Search for the cell housing the specified text and yield its (X, Y) center coordinate. 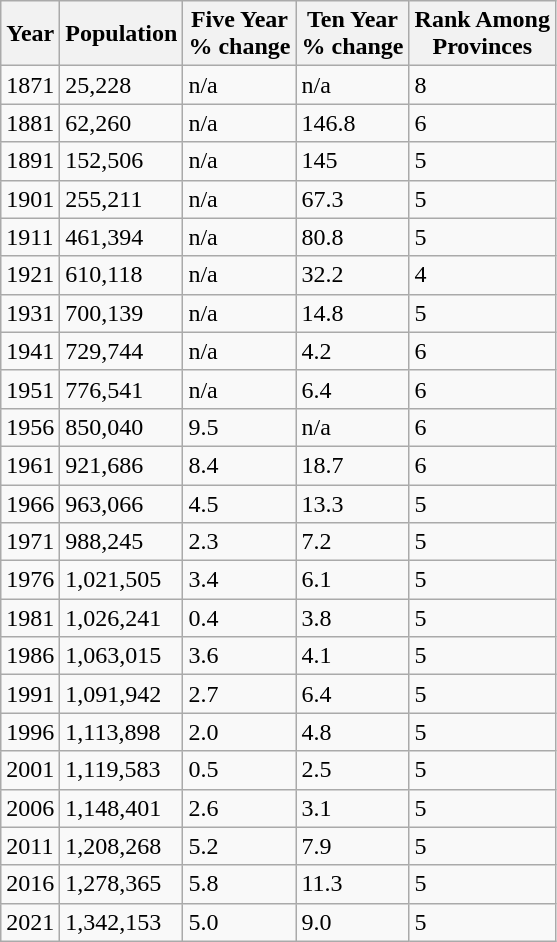
255,211 (122, 199)
2001 (30, 770)
4 (482, 275)
2006 (30, 808)
2011 (30, 846)
3.4 (240, 580)
152,506 (122, 161)
62,260 (122, 123)
8.4 (240, 465)
1881 (30, 123)
9.0 (352, 922)
5.8 (240, 884)
776,541 (122, 389)
Rank AmongProvinces (482, 34)
1986 (30, 656)
988,245 (122, 542)
4.1 (352, 656)
1,278,365 (122, 884)
25,228 (122, 85)
1,342,153 (122, 922)
2.3 (240, 542)
1,148,401 (122, 808)
1891 (30, 161)
11.3 (352, 884)
1951 (30, 389)
729,744 (122, 351)
Ten Year % change (352, 34)
14.8 (352, 313)
1971 (30, 542)
0.4 (240, 618)
1,208,268 (122, 846)
2016 (30, 884)
1,091,942 (122, 694)
0.5 (240, 770)
4.5 (240, 503)
1991 (30, 694)
13.3 (352, 503)
1981 (30, 618)
4.8 (352, 732)
1931 (30, 313)
7.9 (352, 846)
80.8 (352, 237)
32.2 (352, 275)
1941 (30, 351)
1966 (30, 503)
1911 (30, 237)
18.7 (352, 465)
963,066 (122, 503)
Year (30, 34)
5.0 (240, 922)
1,119,583 (122, 770)
461,394 (122, 237)
1,113,898 (122, 732)
1871 (30, 85)
1901 (30, 199)
Population (122, 34)
1996 (30, 732)
3.6 (240, 656)
67.3 (352, 199)
6.1 (352, 580)
1956 (30, 427)
8 (482, 85)
2.5 (352, 770)
1,021,505 (122, 580)
9.5 (240, 427)
3.8 (352, 618)
1961 (30, 465)
4.2 (352, 351)
1,026,241 (122, 618)
146.8 (352, 123)
3.1 (352, 808)
5.2 (240, 846)
Five Year % change (240, 34)
1,063,015 (122, 656)
145 (352, 161)
2.0 (240, 732)
610,118 (122, 275)
850,040 (122, 427)
1976 (30, 580)
2.7 (240, 694)
2021 (30, 922)
700,139 (122, 313)
1921 (30, 275)
2.6 (240, 808)
7.2 (352, 542)
921,686 (122, 465)
